Locate the cell with the specified text and output its [X, Y] center coordinate. 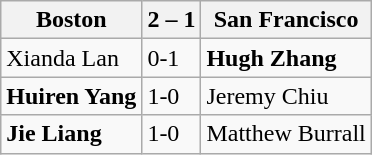
Huiren Yang [72, 96]
Jeremy Chiu [286, 96]
Matthew Burrall [286, 134]
San Francisco [286, 20]
2 – 1 [172, 20]
Hugh Zhang [286, 58]
Xianda Lan [72, 58]
Jie Liang [72, 134]
Boston [72, 20]
0-1 [172, 58]
